Pinpoint the cell where the given text exists, returning its (X, Y) midpoint coordinate. 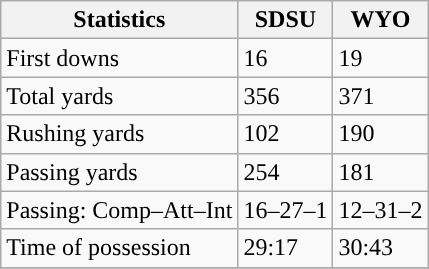
16–27–1 (286, 210)
Rushing yards (120, 134)
102 (286, 134)
WYO (380, 20)
19 (380, 58)
254 (286, 172)
16 (286, 58)
371 (380, 96)
Statistics (120, 20)
12–31–2 (380, 210)
Passing yards (120, 172)
190 (380, 134)
30:43 (380, 248)
181 (380, 172)
First downs (120, 58)
356 (286, 96)
Time of possession (120, 248)
Total yards (120, 96)
SDSU (286, 20)
29:17 (286, 248)
Passing: Comp–Att–Int (120, 210)
